Extract the [x, y] coordinate from the center of the cell holding the provided text.  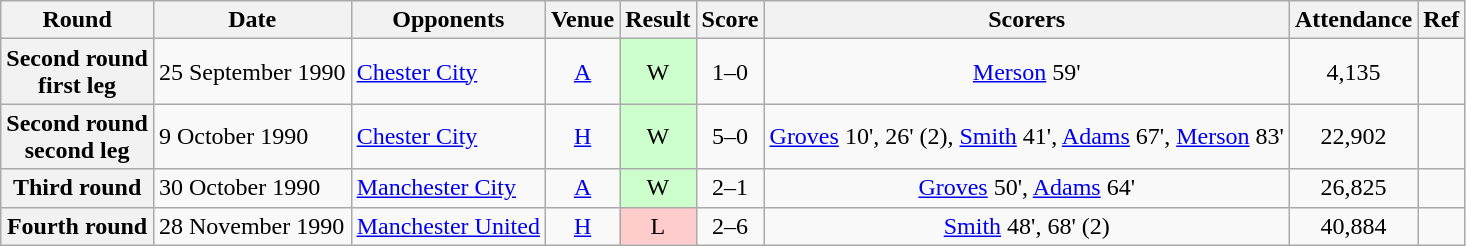
5–0 [730, 136]
Groves 50', Adams 64' [1026, 188]
Groves 10', 26' (2), Smith 41', Adams 67', Merson 83' [1026, 136]
40,884 [1353, 226]
Manchester City [448, 188]
2–6 [730, 226]
2–1 [730, 188]
26,825 [1353, 188]
22,902 [1353, 136]
Fourth round [78, 226]
Result [658, 20]
L [658, 226]
4,135 [1353, 72]
Score [730, 20]
25 September 1990 [252, 72]
Ref [1442, 20]
Third round [78, 188]
Scorers [1026, 20]
Merson 59' [1026, 72]
Opponents [448, 20]
9 October 1990 [252, 136]
Second roundsecond leg [78, 136]
Manchester United [448, 226]
28 November 1990 [252, 226]
Venue [582, 20]
Smith 48', 68' (2) [1026, 226]
30 October 1990 [252, 188]
Date [252, 20]
Second roundfirst leg [78, 72]
Attendance [1353, 20]
Round [78, 20]
1–0 [730, 72]
